Return the (X, Y) coordinate for the center point of the cell that contains the specified text.  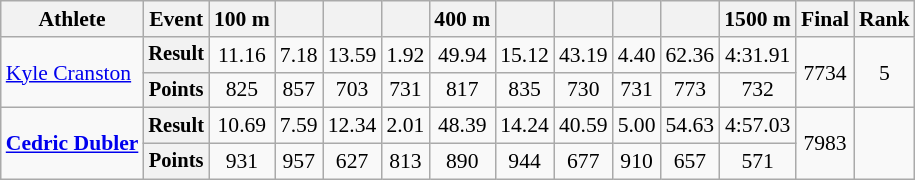
Final (825, 19)
43.19 (584, 55)
957 (299, 162)
732 (758, 90)
13.59 (352, 55)
49.94 (462, 55)
677 (584, 162)
400 m (462, 19)
627 (352, 162)
7.59 (299, 126)
10.69 (242, 126)
910 (637, 162)
Event (176, 19)
40.59 (584, 126)
657 (690, 162)
Kyle Cranston (72, 72)
571 (758, 162)
48.39 (462, 126)
7.18 (299, 55)
4.40 (637, 55)
11.16 (242, 55)
835 (524, 90)
703 (352, 90)
1500 m (758, 19)
7734 (825, 72)
931 (242, 162)
857 (299, 90)
15.12 (524, 55)
Rank (884, 19)
54.63 (690, 126)
813 (405, 162)
12.34 (352, 126)
4:57.03 (758, 126)
817 (462, 90)
730 (584, 90)
825 (242, 90)
Cedric Dubler (72, 144)
5.00 (637, 126)
1.92 (405, 55)
773 (690, 90)
Athlete (72, 19)
890 (462, 162)
100 m (242, 19)
4:31.91 (758, 55)
7983 (825, 144)
944 (524, 162)
62.36 (690, 55)
14.24 (524, 126)
2.01 (405, 126)
5 (884, 72)
